Detect which cell encompasses the target text, then output its (X, Y) center coordinate. 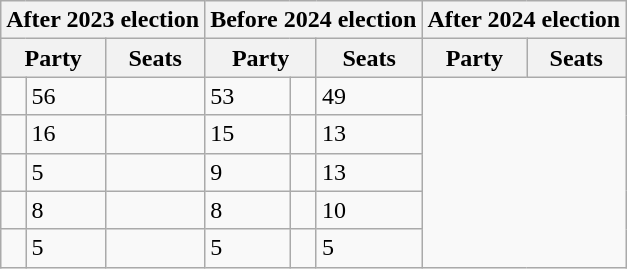
After 2023 election (103, 20)
10 (368, 210)
Before 2024 election (314, 20)
After 2024 election (524, 20)
15 (248, 134)
49 (368, 96)
9 (248, 172)
56 (66, 96)
16 (66, 134)
53 (248, 96)
